Pinpoint the cell where the given text exists, returning its (X, Y) midpoint coordinate. 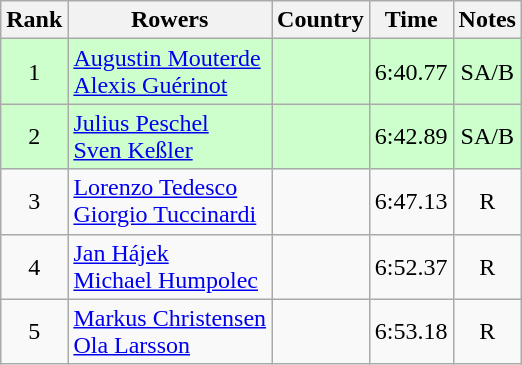
Time (411, 20)
6:40.77 (411, 72)
Augustin MouterdeAlexis Guérinot (170, 72)
6:42.89 (411, 136)
5 (34, 332)
Country (321, 20)
Markus ChristensenOla Larsson (170, 332)
Jan HájekMichael Humpolec (170, 266)
6:53.18 (411, 332)
1 (34, 72)
Notes (487, 20)
Rank (34, 20)
Lorenzo TedescoGiorgio Tuccinardi (170, 202)
Julius PeschelSven Keßler (170, 136)
Rowers (170, 20)
2 (34, 136)
3 (34, 202)
4 (34, 266)
6:52.37 (411, 266)
6:47.13 (411, 202)
